Return the (X, Y) coordinate for the center point of the cell that contains the specified text.  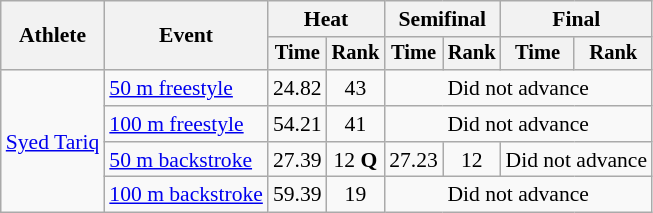
50 m backstroke (186, 160)
41 (356, 124)
24.82 (298, 88)
50 m freestyle (186, 88)
43 (356, 88)
27.39 (298, 160)
Heat (326, 19)
Athlete (53, 36)
Semifinal (442, 19)
27.23 (414, 160)
12 (472, 160)
Final (576, 19)
100 m backstroke (186, 195)
12 Q (356, 160)
Event (186, 36)
100 m freestyle (186, 124)
19 (356, 195)
54.21 (298, 124)
Syed Tariq (53, 141)
59.39 (298, 195)
